Scan for the cell matching the given text and deliver its [X, Y] coordinate at center. 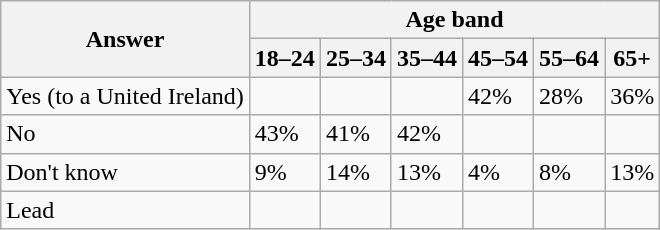
43% [284, 134]
Age band [454, 20]
No [126, 134]
Lead [126, 210]
Answer [126, 39]
Don't know [126, 172]
25–34 [356, 58]
18–24 [284, 58]
41% [356, 134]
45–54 [498, 58]
55–64 [570, 58]
Yes (to a United Ireland) [126, 96]
8% [570, 172]
36% [632, 96]
35–44 [426, 58]
14% [356, 172]
28% [570, 96]
9% [284, 172]
65+ [632, 58]
4% [498, 172]
